Return the [x, y] coordinate for the center point of the cell that contains the specified text.  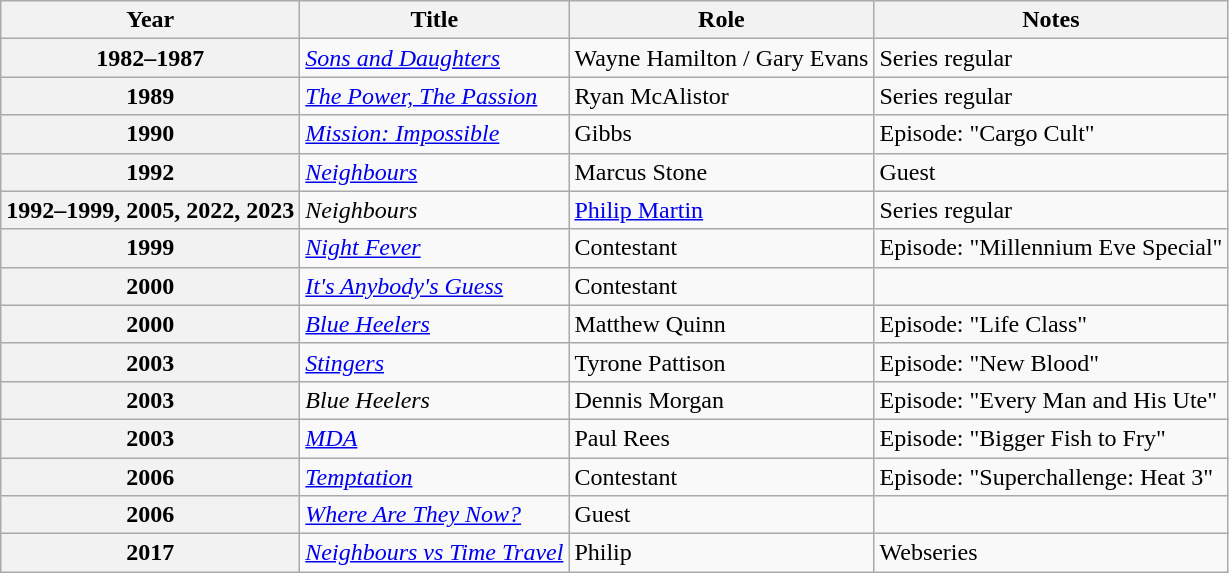
Matthew Quinn [722, 324]
Neighbours vs Time Travel [434, 553]
Night Fever [434, 248]
Gibbs [722, 134]
It's Anybody's Guess [434, 286]
Dennis Morgan [722, 400]
Wayne Hamilton / Gary Evans [722, 58]
Where Are They Now? [434, 515]
Stingers [434, 362]
Year [150, 20]
Episode: "Life Class" [1051, 324]
Episode: "Millennium Eve Special" [1051, 248]
Mission: Impossible [434, 134]
2017 [150, 553]
Episode: "Superchallenge: Heat 3" [1051, 477]
The Power, The Passion [434, 96]
Episode: "Every Man and His Ute" [1051, 400]
Notes [1051, 20]
Paul Rees [722, 438]
Role [722, 20]
1989 [150, 96]
1990 [150, 134]
1992–1999, 2005, 2022, 2023 [150, 210]
Sons and Daughters [434, 58]
Tyrone Pattison [722, 362]
Philip [722, 553]
Episode: "Bigger Fish to Fry" [1051, 438]
Webseries [1051, 553]
1982–1987 [150, 58]
Ryan McAlistor [722, 96]
Philip Martin [722, 210]
1999 [150, 248]
Episode: "New Blood" [1051, 362]
MDA [434, 438]
Marcus Stone [722, 172]
Title [434, 20]
Episode: "Cargo Cult" [1051, 134]
Temptation [434, 477]
1992 [150, 172]
